Capture the cell that displays the provided text and extract its [x, y] central coordinate. 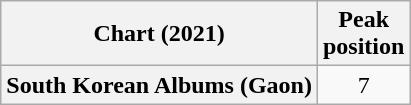
Chart (2021) [160, 34]
Peakposition [363, 34]
South Korean Albums (Gaon) [160, 85]
7 [363, 85]
